Identify which cell holds the provided text, then report its (x, y) central coordinate. 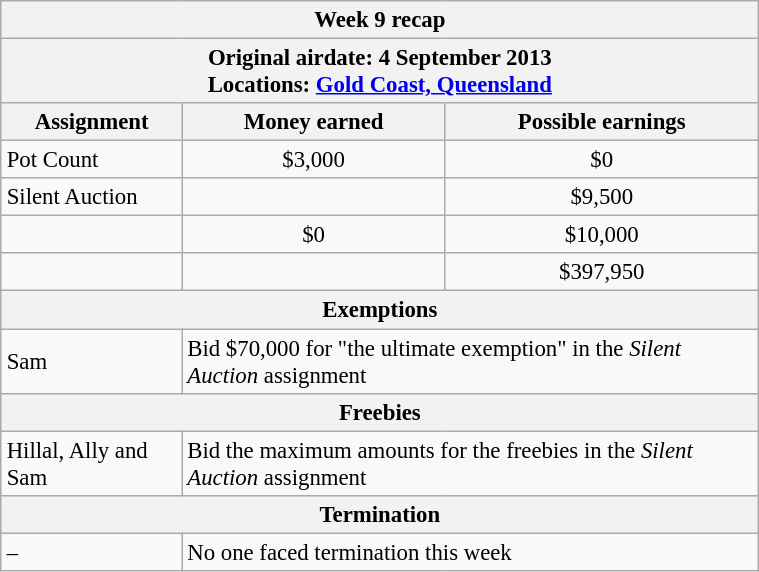
Assignment (92, 122)
Termination (380, 514)
Bid $70,000 for "the ultimate exemption" in the Silent Auction assignment (470, 360)
Week 9 recap (380, 20)
$9,500 (602, 197)
Original airdate: 4 September 2013Locations: Gold Coast, Queensland (380, 70)
$3,000 (314, 160)
Money earned (314, 122)
Exemptions (380, 310)
Bid the maximum amounts for the freebies in the Silent Auction assignment (470, 464)
Pot Count (92, 160)
Sam (92, 360)
Silent Auction (92, 197)
Possible earnings (602, 122)
No one faced termination this week (470, 552)
Hillal, Ally and Sam (92, 464)
$397,950 (602, 272)
– (92, 552)
$10,000 (602, 235)
Freebies (380, 412)
